Pinpoint the cell where the given text exists, returning its [x, y] midpoint coordinate. 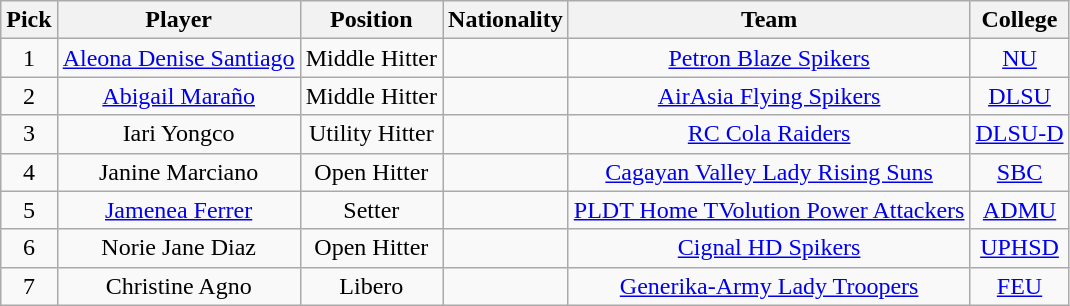
3 [29, 134]
Player [178, 20]
Cignal HD Spikers [769, 248]
4 [29, 172]
Pick [29, 20]
Petron Blaze Spikers [769, 58]
SBC [1020, 172]
Christine Agno [178, 286]
Abigail Maraño [178, 96]
DLSU-D [1020, 134]
Generika-Army Lady Troopers [769, 286]
5 [29, 210]
Nationality [506, 20]
Cagayan Valley Lady Rising Suns [769, 172]
Janine Marciano [178, 172]
FEU [1020, 286]
NU [1020, 58]
Iari Yongco [178, 134]
Setter [371, 210]
Position [371, 20]
UPHSD [1020, 248]
Aleona Denise Santiago [178, 58]
DLSU [1020, 96]
Norie Jane Diaz [178, 248]
1 [29, 58]
Libero [371, 286]
ADMU [1020, 210]
PLDT Home TVolution Power Attackers [769, 210]
6 [29, 248]
Team [769, 20]
2 [29, 96]
College [1020, 20]
7 [29, 286]
Utility Hitter [371, 134]
RC Cola Raiders [769, 134]
Jamenea Ferrer [178, 210]
AirAsia Flying Spikers [769, 96]
